Provide the [X, Y] coordinate of the cell's center where the given text is located.  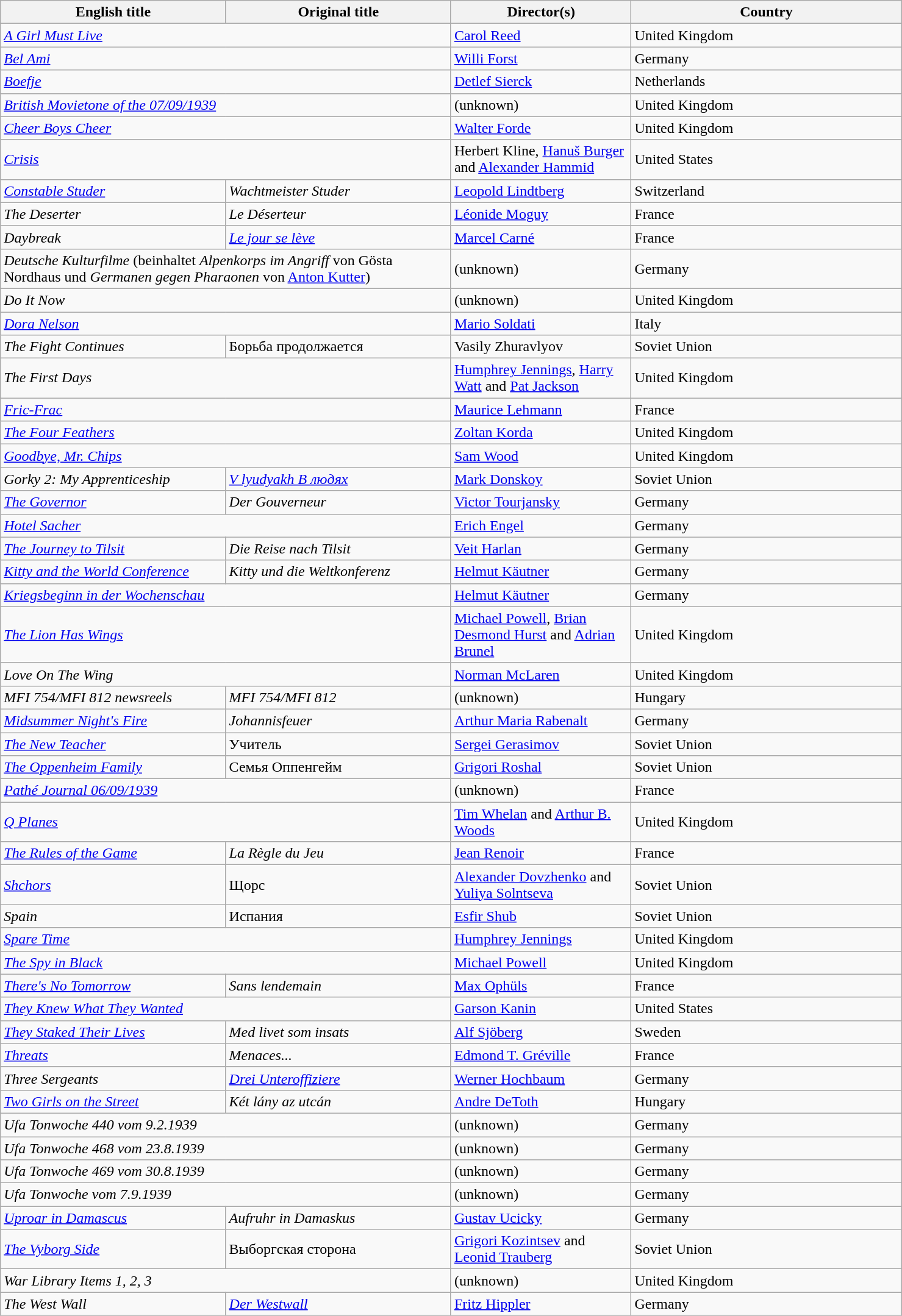
Italy [766, 324]
Three Sergeants [113, 1078]
Испания [338, 916]
Werner Hochbaum [540, 1078]
Goodbye, Mr. Chips [226, 456]
Jean Renoir [540, 853]
Vasily Zhuravlyov [540, 347]
Shchors [113, 885]
Mario Soldati [540, 324]
Wachtmeister Studer [338, 191]
Daybreak [113, 237]
Sweden [766, 1032]
Le Déserteur [338, 214]
Netherlands [766, 82]
The New Teacher [113, 744]
Sans lendemain [338, 986]
Threats [113, 1055]
Léonide Moguy [540, 214]
Do It Now [226, 300]
Michael Powell [540, 962]
Gorky 2: My Apprenticeship [113, 479]
Johannisfeuer [338, 720]
Crisis [226, 160]
The Lion Has Wings [226, 635]
Spain [113, 916]
The Governor [113, 502]
Victor Tourjansky [540, 502]
Country [766, 12]
Ufa Tonwoche 469 vom 30.8.1939 [226, 1172]
Sergei Gerasimov [540, 744]
The Journey to Tilsit [113, 549]
Ufa Tonwoche 440 vom 9.2.1939 [226, 1125]
A Girl Must Live [226, 35]
Carol Reed [540, 35]
Boefje [226, 82]
British Movietone of the 07/09/1939 [226, 105]
Die Reise nach Tilsit [338, 549]
Sam Wood [540, 456]
Willi Forst [540, 59]
The West Wall [113, 1304]
Pathé Journal 06/09/1939 [226, 791]
They Staked Their Lives [113, 1032]
Kitty und die Weltkonferenz [338, 572]
Fritz Hippler [540, 1304]
The Rules of the Game [113, 853]
Spare Time [226, 939]
Zoltan Korda [540, 433]
Mark Donskoy [540, 479]
Grigori Roshal [540, 767]
Grigori Kozintsev and Leonid Trauberg [540, 1250]
Борьба продолжается [338, 347]
Bel Ami [226, 59]
The Deserter [113, 214]
Michael Powell, Brian Desmond Hurst and Adrian Brunel [540, 635]
Alexander Dovzhenko and Yuliya Solntseva [540, 885]
V lyudyakh В людях [338, 479]
Walter Forde [540, 128]
Kitty and the World Conference [113, 572]
The Fight Continues [113, 347]
War Library Items 1, 2, 3 [226, 1281]
La Règle du Jeu [338, 853]
Le jour se lève [338, 237]
Leopold Lindtberg [540, 191]
The Spy in Black [226, 962]
Edmond T. Gréville [540, 1055]
Herbert Kline, Hanuš Burger and Alexander Hammid [540, 160]
Két lány az utcán [338, 1101]
Drei Unteroffiziere [338, 1078]
Gustav Ucicky [540, 1218]
There's No Tomorrow [113, 986]
Щорс [338, 885]
Menaces... [338, 1055]
Учитель [338, 744]
Veit Harlan [540, 549]
Constable Studer [113, 191]
Arthur Maria Rabenalt [540, 720]
Switzerland [766, 191]
MFI 754/MFI 812 [338, 697]
Maurice Lehmann [540, 410]
Kriegsbeginn in der Wochenschau [226, 595]
The Vyborg Side [113, 1250]
Garson Kanin [540, 1009]
Семья Оппенгейм [338, 767]
Norman McLaren [540, 674]
Love On The Wing [226, 674]
Tim Whelan and Arthur B. Woods [540, 822]
Two Girls on the Street [113, 1101]
MFI 754/MFI 812 newsreels [113, 697]
Dora Nelson [226, 324]
Fric-Frac [226, 410]
Director(s) [540, 12]
Esfir Shub [540, 916]
Выборгская сторона [338, 1250]
Cheer Boys Cheer [226, 128]
Alf Sjöberg [540, 1032]
Der Westwall [338, 1304]
Hotel Sacher [226, 525]
Der Gouverneur [338, 502]
Aufruhr in Damaskus [338, 1218]
Q Planes [226, 822]
Midsummer Night's Fire [113, 720]
Humphrey Jennings, Harry Watt and Pat Jackson [540, 378]
Med livet som insats [338, 1032]
Erich Engel [540, 525]
Max Ophüls [540, 986]
Detlef Sierck [540, 82]
The Oppenheim Family [113, 767]
Uproar in Damascus [113, 1218]
Deutsche Kulturfilme (beinhaltet Alpenkorps im Angriff von Gösta Nordhaus und Germanen gegen Pharaonen von Anton Kutter) [226, 268]
Ufa Tonwoche vom 7.9.1939 [226, 1195]
Ufa Tonwoche 468 vom 23.8.1939 [226, 1148]
The First Days [226, 378]
Andre DeToth [540, 1101]
Humphrey Jennings [540, 939]
The Four Feathers [226, 433]
Original title [338, 12]
English title [113, 12]
Marcel Carné [540, 237]
They Knew What They Wanted [226, 1009]
